Extract the (X, Y) coordinate from the center of the cell holding the provided text.  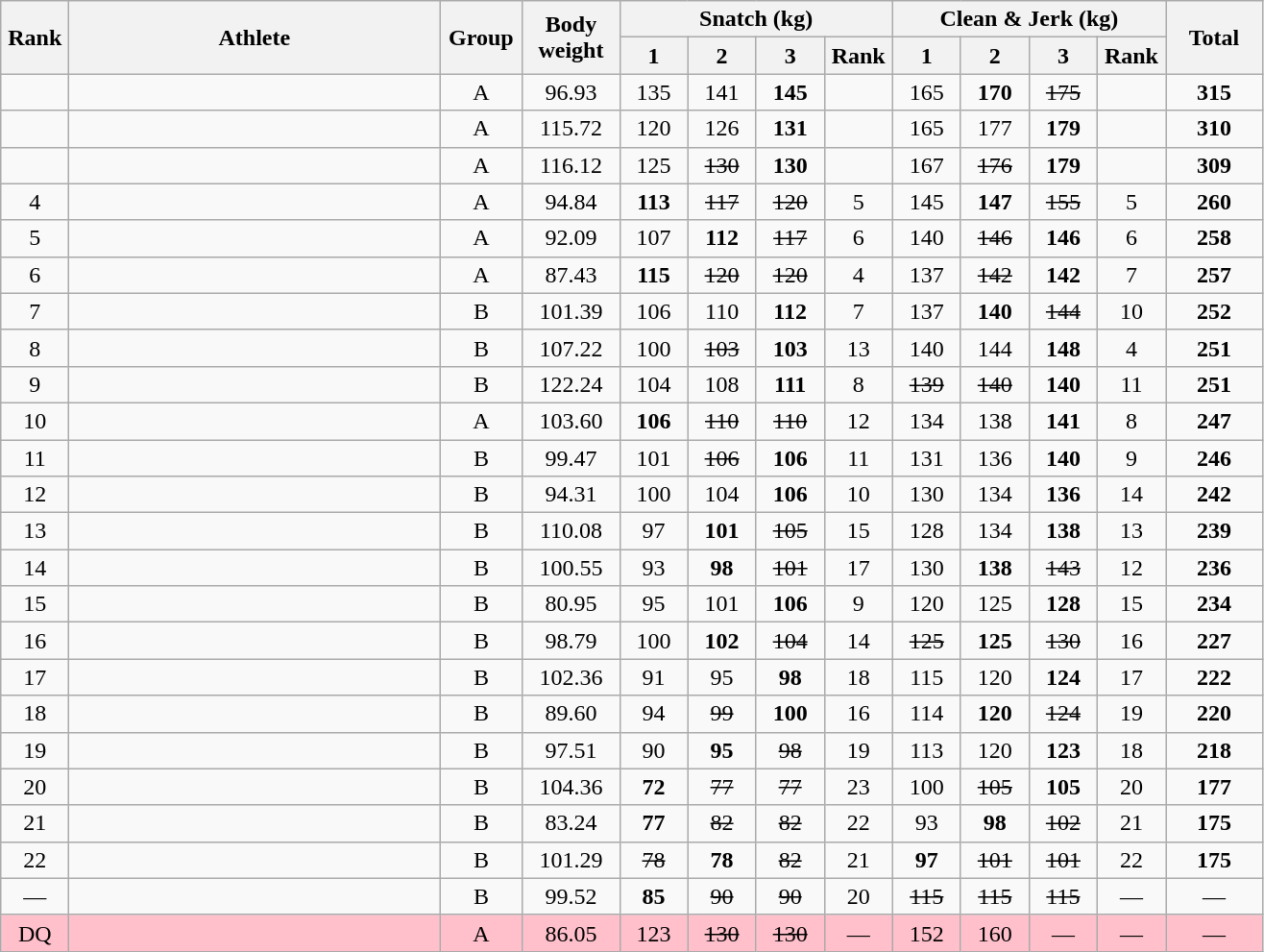
116.12 (571, 165)
107.22 (571, 348)
104.36 (571, 787)
99.52 (571, 896)
315 (1214, 92)
236 (1214, 568)
135 (653, 92)
227 (1214, 641)
99.47 (571, 458)
234 (1214, 604)
111 (790, 384)
92.09 (571, 238)
258 (1214, 238)
Clean & Jerk (kg) (1029, 19)
155 (1062, 202)
310 (1214, 129)
101.39 (571, 311)
100.55 (571, 568)
147 (995, 202)
114 (926, 714)
99 (722, 714)
94.84 (571, 202)
152 (926, 933)
72 (653, 787)
107 (653, 238)
98.79 (571, 641)
252 (1214, 311)
97.51 (571, 750)
126 (722, 129)
80.95 (571, 604)
257 (1214, 275)
143 (1062, 568)
108 (722, 384)
Snatch (kg) (756, 19)
94 (653, 714)
167 (926, 165)
23 (859, 787)
Group (481, 37)
94.31 (571, 495)
260 (1214, 202)
91 (653, 677)
176 (995, 165)
89.60 (571, 714)
103.60 (571, 421)
110.08 (571, 531)
Body weight (571, 37)
222 (1214, 677)
309 (1214, 165)
86.05 (571, 933)
83.24 (571, 823)
DQ (35, 933)
87.43 (571, 275)
220 (1214, 714)
115.72 (571, 129)
170 (995, 92)
239 (1214, 531)
Total (1214, 37)
Athlete (255, 37)
102.36 (571, 677)
218 (1214, 750)
246 (1214, 458)
242 (1214, 495)
122.24 (571, 384)
101.29 (571, 860)
160 (995, 933)
139 (926, 384)
247 (1214, 421)
148 (1062, 348)
96.93 (571, 92)
85 (653, 896)
